Pinpoint the cell where the given text exists, returning its [x, y] midpoint coordinate. 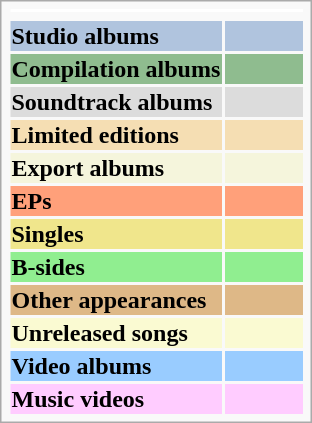
Export albums [116, 168]
Soundtrack albums [116, 102]
Unreleased songs [116, 333]
Limited editions [116, 135]
B-sides [116, 267]
Video albums [116, 366]
EPs [116, 201]
Singles [116, 234]
Other appearances [116, 300]
Compilation albums [116, 69]
Music videos [116, 399]
Studio albums [116, 36]
